Determine the [X, Y] coordinate at the center of the cell enclosing the given text.  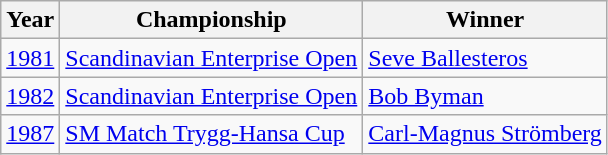
Year [30, 20]
Bob Byman [486, 96]
SM Match Trygg-Hansa Cup [212, 134]
1987 [30, 134]
Seve Ballesteros [486, 58]
1982 [30, 96]
Winner [486, 20]
Carl-Magnus Strömberg [486, 134]
Championship [212, 20]
1981 [30, 58]
